Detect which cell encompasses the target text, then output its [x, y] center coordinate. 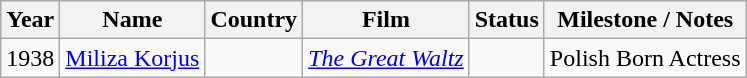
Status [506, 20]
Polish Born Actress [645, 58]
Year [30, 20]
Milestone / Notes [645, 20]
Miliza Korjus [132, 58]
1938 [30, 58]
Film [386, 20]
Name [132, 20]
Country [254, 20]
The Great Waltz [386, 58]
